Pinpoint the cell where the given text exists, returning its [x, y] midpoint coordinate. 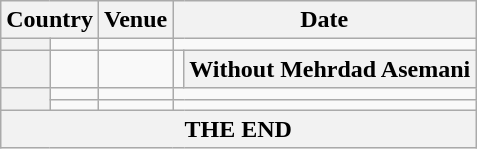
Date [324, 20]
Country [50, 20]
Venue [135, 20]
THE END [238, 129]
Without Mehrdad Asemani [330, 69]
